Identify which cell holds the provided text, then report its (x, y) central coordinate. 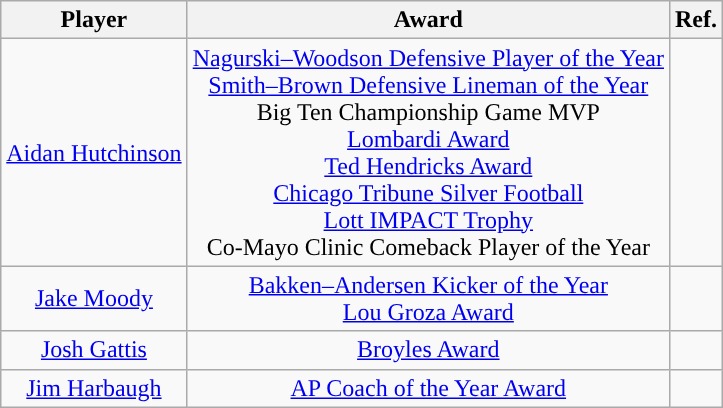
Broyles Award (428, 350)
Player (94, 20)
Bakken–Andersen Kicker of the YearLou Groza Award (428, 298)
Jake Moody (94, 298)
Josh Gattis (94, 350)
Ref. (696, 20)
Jim Harbaugh (94, 388)
AP Coach of the Year Award (428, 388)
Award (428, 20)
Aidan Hutchinson (94, 152)
